Locate the cell with the specified text and output its [X, Y] center coordinate. 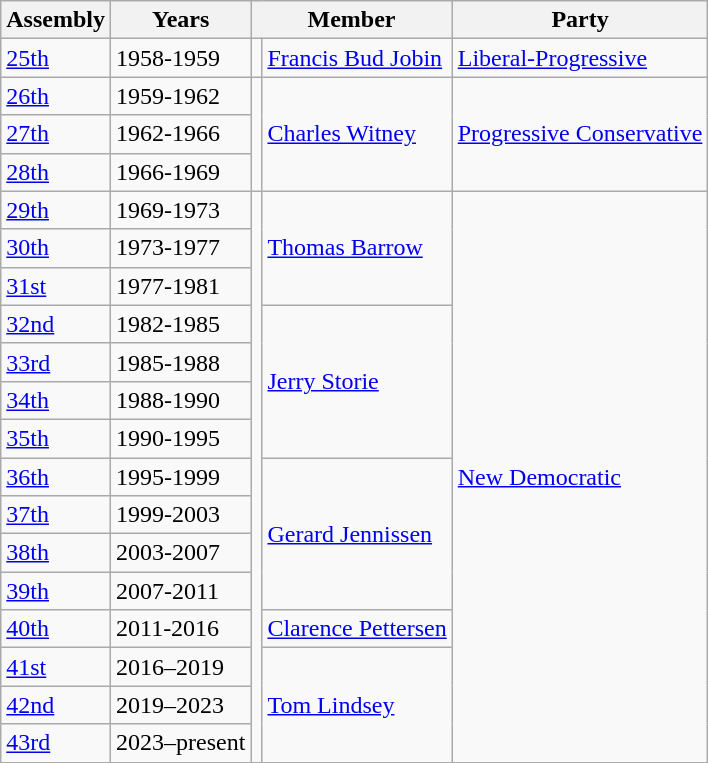
1958-1959 [180, 58]
Party [580, 20]
Clarence Pettersen [357, 629]
Thomas Barrow [357, 248]
1966-1969 [180, 172]
1969-1973 [180, 210]
1985-1988 [180, 362]
1959-1962 [180, 96]
1977-1981 [180, 286]
2023–present [180, 743]
37th [56, 515]
Member [352, 20]
Francis Bud Jobin [357, 58]
Charles Witney [357, 134]
29th [56, 210]
Liberal-Progressive [580, 58]
2019–2023 [180, 705]
1988-1990 [180, 400]
Jerry Storie [357, 381]
Gerard Jennissen [357, 534]
34th [56, 400]
40th [56, 629]
36th [56, 477]
1973-1977 [180, 248]
2011-2016 [180, 629]
Tom Lindsey [357, 705]
41st [56, 667]
1995-1999 [180, 477]
31st [56, 286]
1990-1995 [180, 438]
39th [56, 591]
2003-2007 [180, 553]
33rd [56, 362]
Progressive Conservative [580, 134]
1962-1966 [180, 134]
26th [56, 96]
30th [56, 248]
Years [180, 20]
Assembly [56, 20]
2016–2019 [180, 667]
27th [56, 134]
1982-1985 [180, 324]
32nd [56, 324]
2007-2011 [180, 591]
43rd [56, 743]
1999-2003 [180, 515]
35th [56, 438]
New Democratic [580, 476]
42nd [56, 705]
25th [56, 58]
28th [56, 172]
38th [56, 553]
